Extract the [x, y] coordinate from the center of the cell holding the provided text.  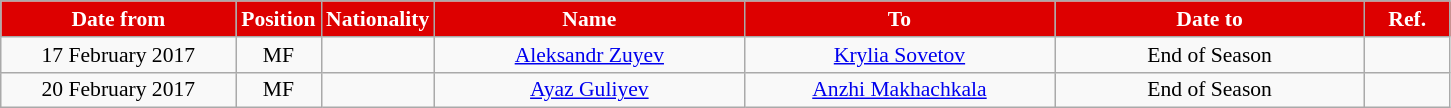
To [899, 19]
Aleksandr Zuyev [589, 55]
Position [278, 19]
Name [589, 19]
Nationality [378, 19]
17 February 2017 [118, 55]
Ref. [1408, 19]
20 February 2017 [118, 90]
Krylia Sovetov [899, 55]
Date from [118, 19]
Date to [1210, 19]
Ayaz Guliyev [589, 90]
Anzhi Makhachkala [899, 90]
